Search for the cell housing the specified text and yield its [X, Y] center coordinate. 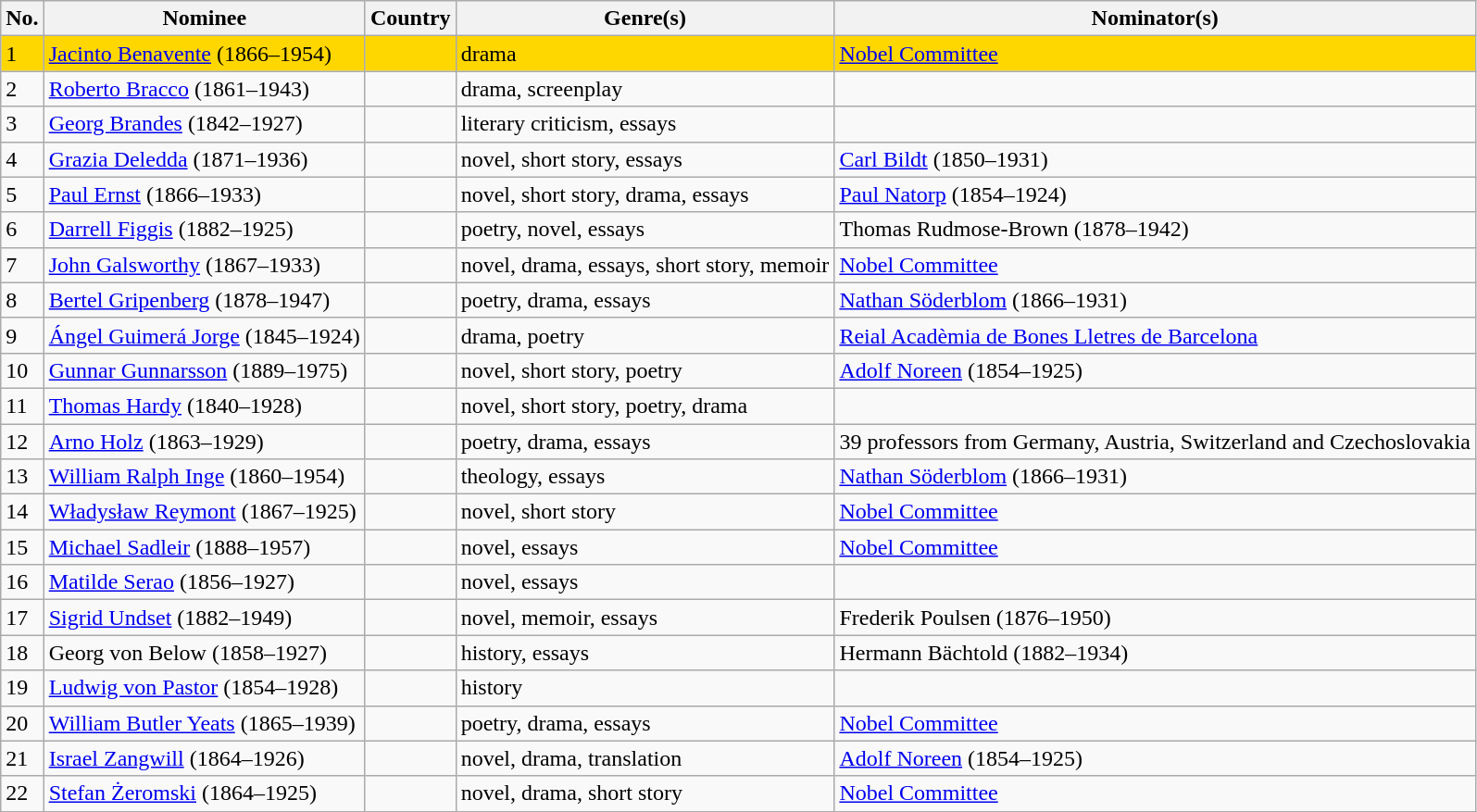
novel, drama, short story [645, 793]
Country [410, 19]
William Ralph Inge (1860–1954) [204, 477]
Thomas Rudmose-Brown (1878–1942) [1156, 230]
21 [22, 758]
literary criticism, essays [645, 124]
Georg Brandes (1842–1927) [204, 124]
Arno Holz (1863–1929) [204, 442]
drama [645, 54]
Paul Natorp (1854–1924) [1156, 194]
1 [22, 54]
drama, poetry [645, 335]
12 [22, 442]
10 [22, 370]
Georg von Below (1858–1927) [204, 653]
novel, drama, essays, short story, memoir [645, 265]
novel, short story [645, 512]
16 [22, 582]
Gunnar Gunnarsson (1889–1975) [204, 370]
Nominee [204, 19]
Paul Ernst (1866–1933) [204, 194]
3 [22, 124]
Jacinto Benavente (1866–1954) [204, 54]
9 [22, 335]
Michael Sadleir (1888–1957) [204, 547]
6 [22, 230]
7 [22, 265]
No. [22, 19]
Genre(s) [645, 19]
Reial Acadèmia de Bones Lletres de Barcelona [1156, 335]
18 [22, 653]
Israel Zangwill (1864–1926) [204, 758]
Ángel Guimerá Jorge (1845–1924) [204, 335]
20 [22, 723]
drama, screenplay [645, 89]
history, essays [645, 653]
novel, short story, poetry [645, 370]
Nominator(s) [1156, 19]
novel, short story, essays [645, 159]
poetry, novel, essays [645, 230]
history [645, 688]
39 professors from Germany, Austria, Switzerland and Czechoslovakia [1156, 442]
Ludwig von Pastor (1854–1928) [204, 688]
Stefan Żeromski (1864–1925) [204, 793]
15 [22, 547]
2 [22, 89]
John Galsworthy (1867–1933) [204, 265]
Darrell Figgis (1882–1925) [204, 230]
22 [22, 793]
11 [22, 406]
Władysław Reymont (1867–1925) [204, 512]
17 [22, 618]
Matilde Serao (1856–1927) [204, 582]
novel, short story, drama, essays [645, 194]
5 [22, 194]
Grazia Deledda (1871–1936) [204, 159]
8 [22, 300]
4 [22, 159]
novel, drama, translation [645, 758]
Bertel Gripenberg (1878–1947) [204, 300]
Thomas Hardy (1840–1928) [204, 406]
13 [22, 477]
Frederik Poulsen (1876–1950) [1156, 618]
novel, memoir, essays [645, 618]
Sigrid Undset (1882–1949) [204, 618]
14 [22, 512]
19 [22, 688]
William Butler Yeats (1865–1939) [204, 723]
novel, short story, poetry, drama [645, 406]
Hermann Bächtold (1882–1934) [1156, 653]
Roberto Bracco (1861–1943) [204, 89]
Carl Bildt (1850–1931) [1156, 159]
theology, essays [645, 477]
